Output the [x, y] coordinate of the center of the cell containing the given text.  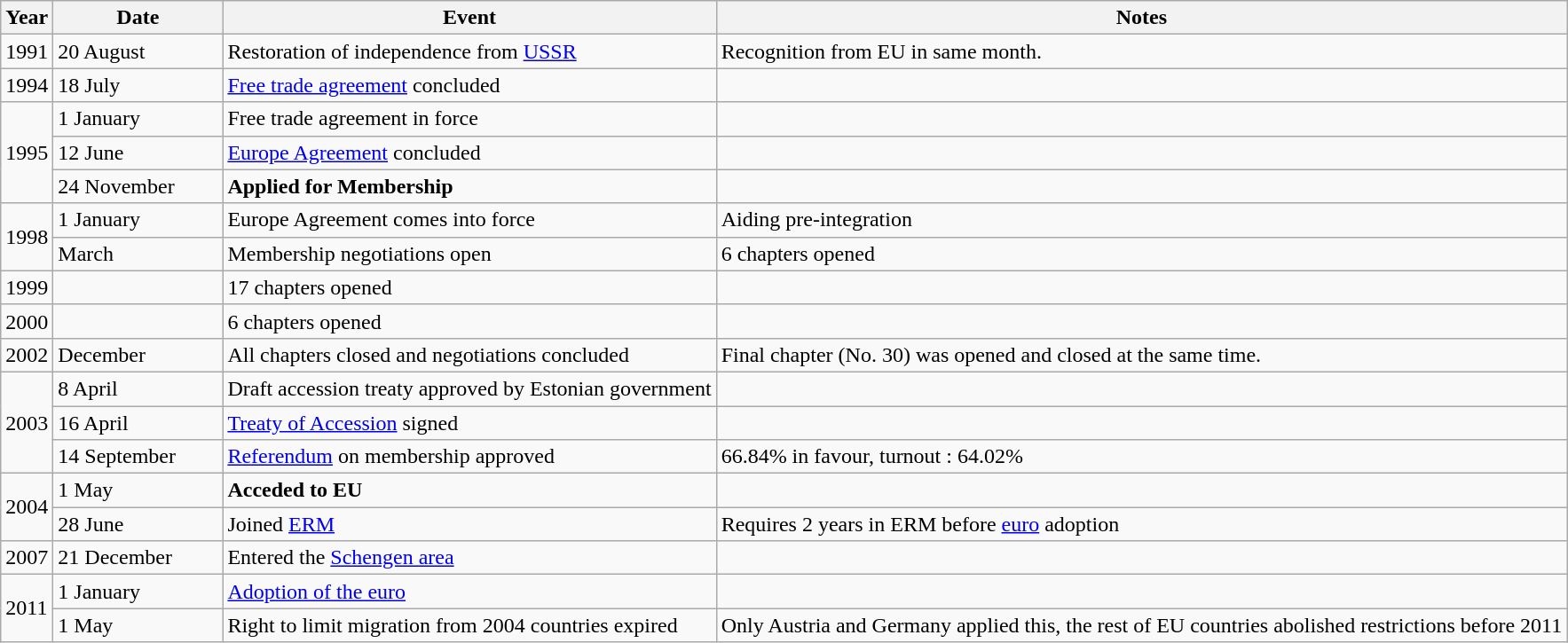
24 November [138, 186]
1994 [27, 85]
16 April [138, 423]
Date [138, 18]
Entered the Schengen area [469, 558]
2000 [27, 321]
December [138, 355]
2003 [27, 422]
Joined ERM [469, 524]
Right to limit migration from 2004 countries expired [469, 625]
2011 [27, 608]
8 April [138, 388]
18 July [138, 85]
2004 [27, 507]
Membership negotiations open [469, 254]
Referendum on membership approved [469, 457]
Year [27, 18]
Draft accession treaty approved by Estonian government [469, 388]
Acceded to EU [469, 490]
20 August [138, 51]
Free trade agreement concluded [469, 85]
Event [469, 18]
66.84% in favour, turnout : 64.02% [1141, 457]
Aiding pre-integration [1141, 220]
1991 [27, 51]
Europe Agreement comes into force [469, 220]
Restoration of independence from USSR [469, 51]
All chapters closed and negotiations concluded [469, 355]
Adoption of the euro [469, 592]
Free trade agreement in force [469, 119]
Only Austria and Germany applied this, the rest of EU countries abolished restrictions before 2011 [1141, 625]
21 December [138, 558]
Final chapter (No. 30) was opened and closed at the same time. [1141, 355]
2007 [27, 558]
1995 [27, 153]
Applied for Membership [469, 186]
Notes [1141, 18]
1998 [27, 237]
Treaty of Accession signed [469, 423]
1999 [27, 287]
2002 [27, 355]
Requires 2 years in ERM before euro adoption [1141, 524]
28 June [138, 524]
17 chapters opened [469, 287]
14 September [138, 457]
Europe Agreement concluded [469, 153]
Recognition from EU in same month. [1141, 51]
12 June [138, 153]
March [138, 254]
